Detect which cell encompasses the target text, then output its (X, Y) center coordinate. 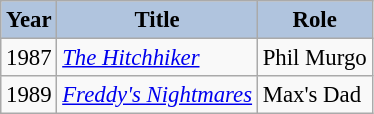
Freddy's Nightmares (157, 95)
Phil Murgo (314, 58)
Max's Dad (314, 95)
1987 (29, 58)
Title (157, 20)
Year (29, 20)
Role (314, 20)
The Hitchhiker (157, 58)
1989 (29, 95)
